Extract the (X, Y) coordinate from the center of the cell holding the provided text.  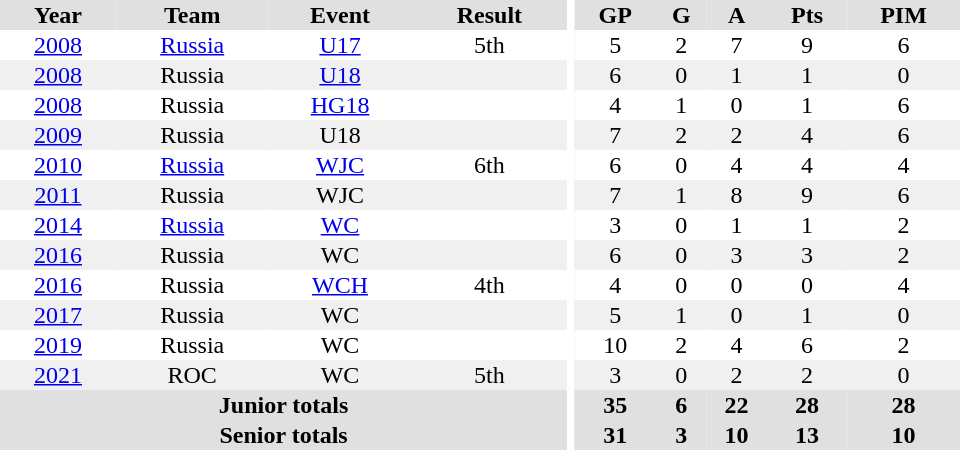
Senior totals (284, 435)
2009 (58, 135)
Pts (807, 15)
ROC (192, 375)
35 (616, 405)
Event (340, 15)
WCH (340, 285)
GP (616, 15)
31 (616, 435)
6th (490, 165)
13 (807, 435)
Year (58, 15)
8 (736, 195)
2011 (58, 195)
Junior totals (284, 405)
4th (490, 285)
2017 (58, 315)
2014 (58, 225)
PIM (904, 15)
G (682, 15)
Result (490, 15)
A (736, 15)
2019 (58, 345)
Team (192, 15)
U17 (340, 45)
2021 (58, 375)
2010 (58, 165)
HG18 (340, 105)
22 (736, 405)
